Scan for the cell matching the given text and deliver its (x, y) coordinate at center. 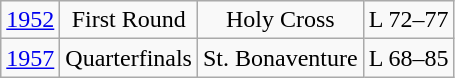
Quarterfinals (129, 58)
L 72–77 (408, 20)
1952 (30, 20)
L 68–85 (408, 58)
Holy Cross (280, 20)
St. Bonaventure (280, 58)
1957 (30, 58)
First Round (129, 20)
